For the text-containing cell, return its midpoint in (X, Y) coordinate format. 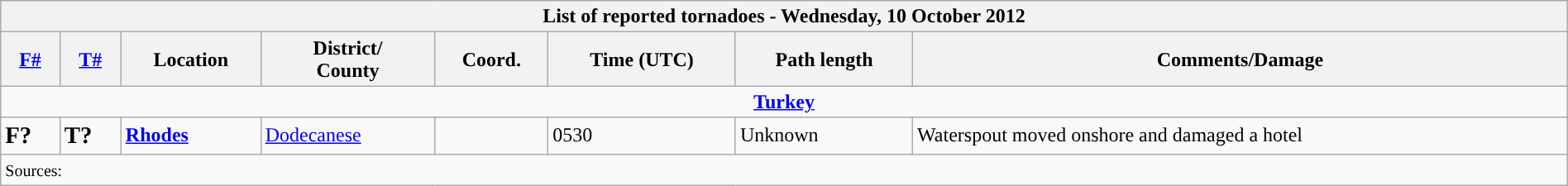
Dodecanese (347, 136)
Time (UTC) (642, 60)
District/County (347, 60)
T? (90, 136)
Rhodes (190, 136)
F# (30, 60)
Location (190, 60)
Turkey (784, 102)
List of reported tornadoes - Wednesday, 10 October 2012 (784, 17)
Comments/Damage (1241, 60)
Coord. (491, 60)
Waterspout moved onshore and damaged a hotel (1241, 136)
F? (30, 136)
Path length (824, 60)
0530 (642, 136)
Sources: (784, 169)
Unknown (824, 136)
T# (90, 60)
